Locate the cell with the specified text and output its [x, y] center coordinate. 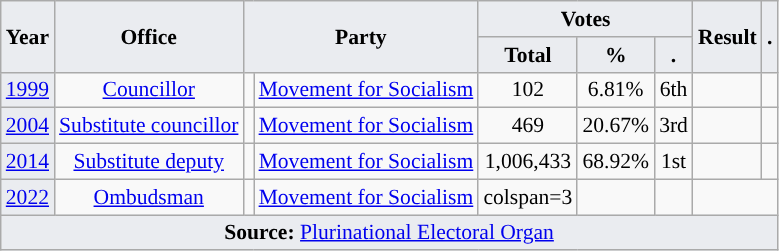
20.67% [616, 126]
% [616, 55]
102 [528, 90]
Office [148, 36]
2004 [28, 126]
Votes [586, 19]
6th [674, 90]
3rd [674, 126]
Result [728, 36]
6.81% [616, 90]
Total [528, 55]
Ombudsman [148, 197]
1st [674, 162]
Party [360, 36]
2014 [28, 162]
colspan=3 [528, 197]
2022 [28, 197]
469 [528, 126]
68.92% [616, 162]
Substitute deputy [148, 162]
Substitute councillor [148, 126]
Year [28, 36]
1,006,433 [528, 162]
Councillor [148, 90]
1999 [28, 90]
Source: Plurinational Electoral Organ [390, 233]
